Find where the given text appears and provide that cell's center as (X, Y) coordinate. 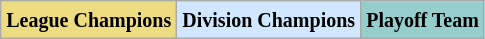
League Champions (89, 20)
Playoff Team (423, 20)
Division Champions (269, 20)
